Return the (x, y) coordinate for the center point of the cell that contains the specified text.  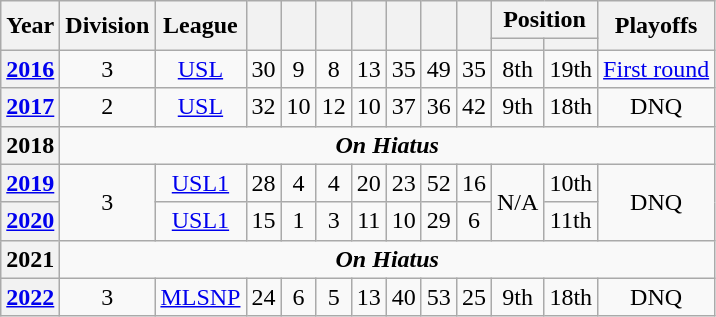
2018 (30, 145)
30 (264, 69)
8 (334, 69)
11th (571, 221)
52 (438, 183)
19th (571, 69)
20 (368, 183)
28 (264, 183)
Division (108, 26)
First round (656, 69)
36 (438, 107)
23 (404, 183)
11 (368, 221)
15 (264, 221)
10th (571, 183)
1 (298, 221)
2020 (30, 221)
49 (438, 69)
2016 (30, 69)
Playoffs (656, 26)
25 (474, 297)
29 (438, 221)
8th (517, 69)
Year (30, 26)
16 (474, 183)
5 (334, 297)
37 (404, 107)
42 (474, 107)
53 (438, 297)
2019 (30, 183)
2 (108, 107)
40 (404, 297)
2021 (30, 259)
2017 (30, 107)
9 (298, 69)
League (200, 26)
32 (264, 107)
MLSNP (200, 297)
N/A (517, 202)
Position (544, 20)
2022 (30, 297)
12 (334, 107)
24 (264, 297)
